Output the [x, y] coordinate of the center of the cell containing the given text.  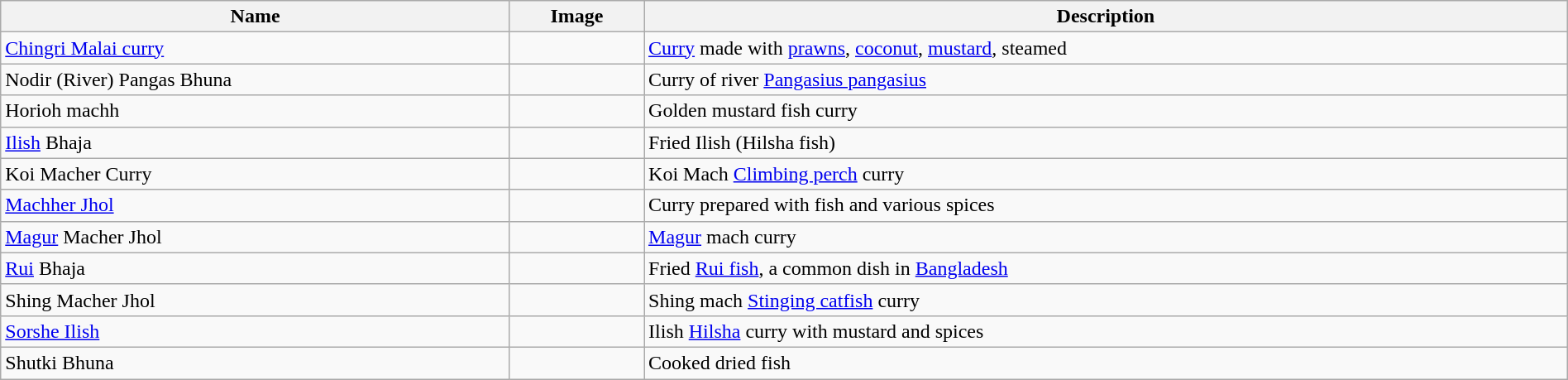
Ilish Hilsha curry with mustard and spices [1107, 331]
Curry prepared with fish and various spices [1107, 205]
Golden mustard fish curry [1107, 111]
Horioh machh [256, 111]
Shing Macher Jhol [256, 300]
Magur mach curry [1107, 237]
Koi Mach Climbing perch curry [1107, 174]
Curry made with prawns, coconut, mustard, steamed [1107, 48]
Chingri Malai curry [256, 48]
Machher Jhol [256, 205]
Name [256, 17]
Koi Macher Curry [256, 174]
Cooked dried fish [1107, 363]
Nodir (River) Pangas Bhuna [256, 79]
Shing mach Stinging catfish curry [1107, 300]
Shutki Bhuna [256, 363]
Sorshe Ilish [256, 331]
Magur Macher Jhol [256, 237]
Curry of river Pangasius pangasius [1107, 79]
Description [1107, 17]
Fried Ilish (Hilsha fish) [1107, 142]
Image [576, 17]
Ilish Bhaja [256, 142]
Rui Bhaja [256, 268]
Fried Rui fish, a common dish in Bangladesh [1107, 268]
